Return [x, y] of the center of cell containing provided text 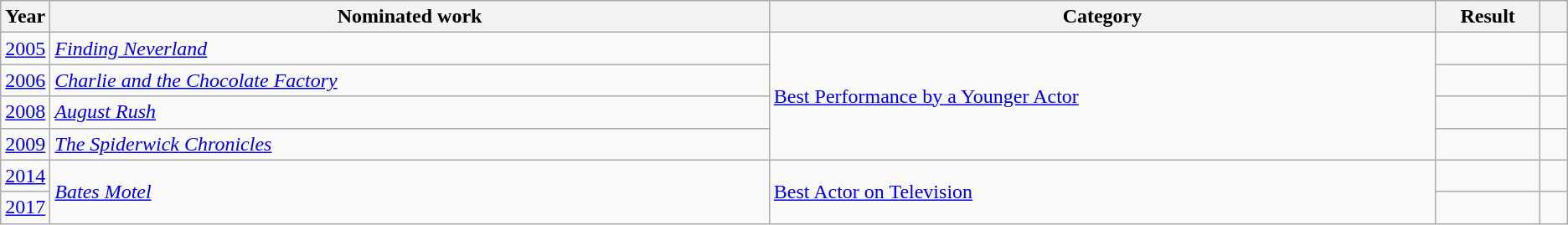
2017 [25, 207]
The Spiderwick Chronicles [410, 144]
Best Actor on Television [1102, 192]
Finding Neverland [410, 49]
Nominated work [410, 17]
Year [25, 17]
2014 [25, 176]
Best Performance by a Younger Actor [1102, 96]
2009 [25, 144]
Category [1102, 17]
Bates Motel [410, 192]
Result [1488, 17]
Charlie and the Chocolate Factory [410, 80]
August Rush [410, 112]
2008 [25, 112]
2005 [25, 49]
2006 [25, 80]
